Return [x, y] of the center of cell containing provided text 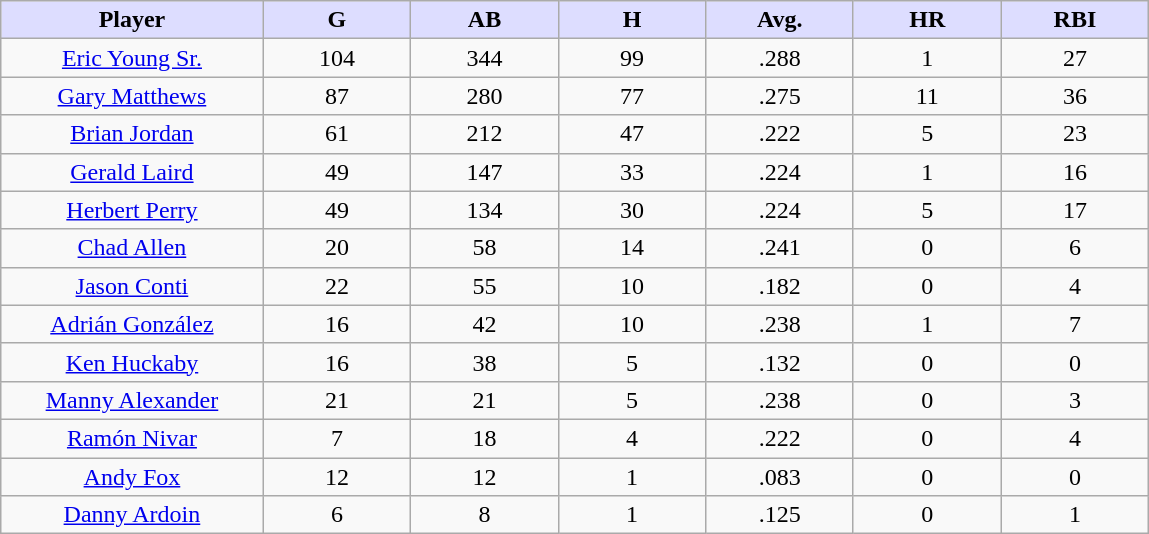
17 [1075, 210]
344 [485, 58]
Manny Alexander [132, 400]
58 [485, 248]
14 [632, 248]
Ramón Nivar [132, 438]
Chad Allen [132, 248]
Gerald Laird [132, 172]
Brian Jordan [132, 134]
.288 [780, 58]
47 [632, 134]
Jason Conti [132, 286]
Andy Fox [132, 477]
AB [485, 20]
36 [1075, 96]
212 [485, 134]
Adrián González [132, 324]
11 [927, 96]
61 [337, 134]
8 [485, 515]
38 [485, 362]
.132 [780, 362]
HR [927, 20]
Avg. [780, 20]
Herbert Perry [132, 210]
Ken Huckaby [132, 362]
Eric Young Sr. [132, 58]
55 [485, 286]
.125 [780, 515]
87 [337, 96]
99 [632, 58]
Player [132, 20]
42 [485, 324]
33 [632, 172]
3 [1075, 400]
.241 [780, 248]
.275 [780, 96]
G [337, 20]
27 [1075, 58]
.083 [780, 477]
23 [1075, 134]
RBI [1075, 20]
77 [632, 96]
147 [485, 172]
134 [485, 210]
104 [337, 58]
Danny Ardoin [132, 515]
30 [632, 210]
22 [337, 286]
.182 [780, 286]
H [632, 20]
20 [337, 248]
18 [485, 438]
Gary Matthews [132, 96]
280 [485, 96]
